Find where the given text appears and provide that cell's center as [X, Y] coordinate. 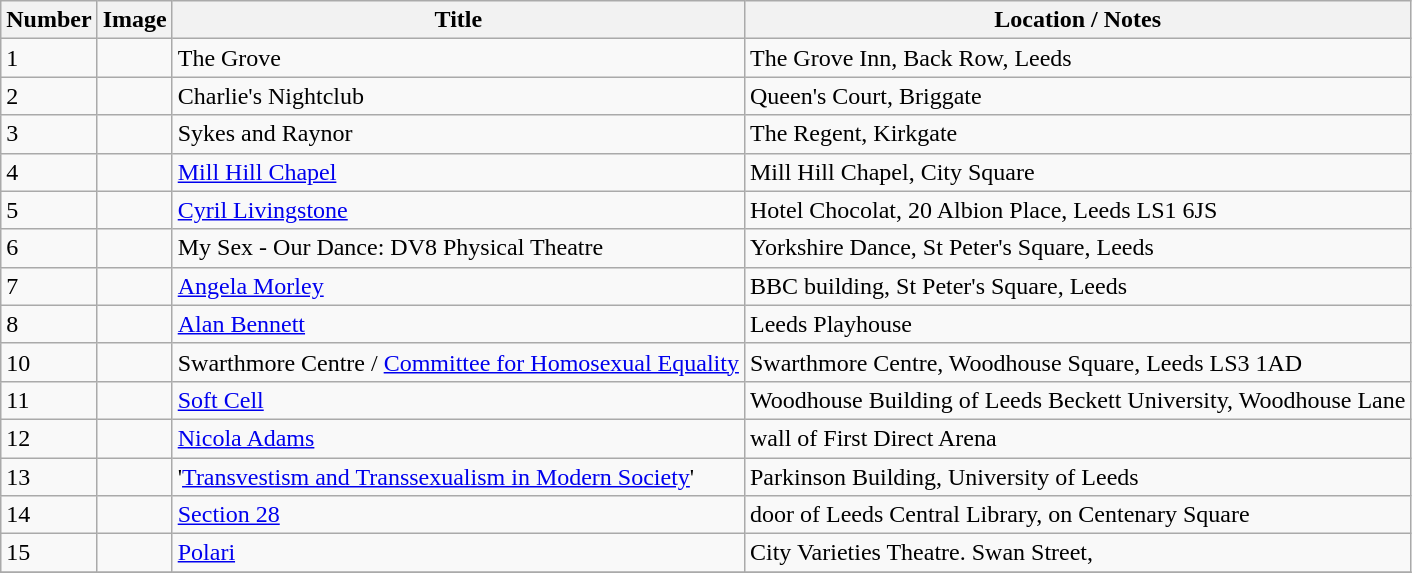
Sykes and Raynor [458, 134]
Alan Bennett [458, 324]
Leeds Playhouse [1077, 324]
City Varieties Theatre. Swan Street, [1077, 553]
Title [458, 20]
13 [49, 477]
Queen's Court, Briggate [1077, 96]
Mill Hill Chapel, City Square [1077, 172]
11 [49, 400]
3 [49, 134]
Nicola Adams [458, 438]
6 [49, 248]
Image [134, 20]
4 [49, 172]
BBC building, St Peter's Square, Leeds [1077, 286]
The Grove [458, 58]
'Transvestism and Transsexualism in Modern Society' [458, 477]
7 [49, 286]
Hotel Chocolat, 20 Albion Place, Leeds LS1 6JS [1077, 210]
The Grove Inn, Back Row, Leeds [1077, 58]
Woodhouse Building of Leeds Beckett University, Woodhouse Lane [1077, 400]
Swarthmore Centre / Committee for Homosexual Equality [458, 362]
2 [49, 96]
10 [49, 362]
Angela Morley [458, 286]
wall of First Direct Arena [1077, 438]
Location / Notes [1077, 20]
15 [49, 553]
1 [49, 58]
Mill Hill Chapel [458, 172]
Parkinson Building, University of Leeds [1077, 477]
5 [49, 210]
Cyril Livingstone [458, 210]
Swarthmore Centre, Woodhouse Square, Leeds LS3 1AD [1077, 362]
Number [49, 20]
Charlie's Nightclub [458, 96]
My Sex - Our Dance: DV8 Physical Theatre [458, 248]
14 [49, 515]
Soft Cell [458, 400]
The Regent, Kirkgate [1077, 134]
8 [49, 324]
Section 28 [458, 515]
Polari [458, 553]
door of Leeds Central Library, on Centenary Square [1077, 515]
Yorkshire Dance, St Peter's Square, Leeds [1077, 248]
12 [49, 438]
